Return the [x, y] coordinate for the center point of the cell that contains the specified text.  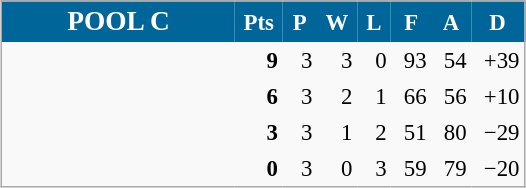
−29 [498, 132]
6 [259, 96]
L [374, 22]
−20 [498, 168]
P [299, 22]
+39 [498, 60]
D [498, 22]
W [337, 22]
54 [451, 60]
POOL C [118, 22]
79 [451, 168]
F [411, 22]
93 [411, 60]
51 [411, 132]
Pts [259, 22]
66 [411, 96]
56 [451, 96]
80 [451, 132]
9 [259, 60]
A [451, 22]
+10 [498, 96]
59 [411, 168]
